Capture the cell that displays the provided text and extract its [X, Y] central coordinate. 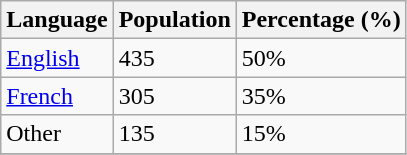
English [57, 58]
Other [57, 134]
Language [57, 20]
50% [321, 58]
135 [174, 134]
Percentage (%) [321, 20]
15% [321, 134]
435 [174, 58]
305 [174, 96]
35% [321, 96]
French [57, 96]
Population [174, 20]
